Return [X, Y] of the center of cell containing provided text 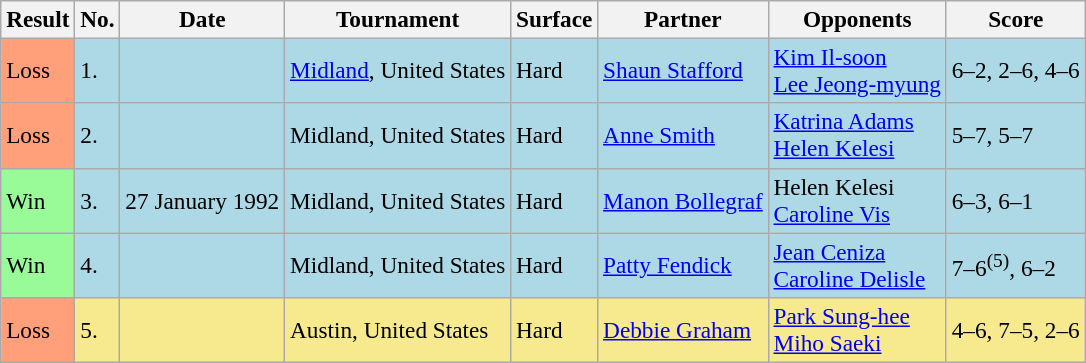
6–2, 2–6, 4–6 [1016, 70]
5. [98, 330]
Manon Bollegraf [683, 200]
Shaun Stafford [683, 70]
Tournament [398, 19]
Jean Ceniza Caroline Delisle [857, 264]
Helen Kelesi Caroline Vis [857, 200]
6–3, 6–1 [1016, 200]
3. [98, 200]
Austin, United States [398, 330]
Debbie Graham [683, 330]
2. [98, 136]
Park Sung-hee Miho Saeki [857, 330]
Kim Il-soon Lee Jeong-myung [857, 70]
7–6(5), 6–2 [1016, 264]
4–6, 7–5, 2–6 [1016, 330]
Date [202, 19]
Katrina Adams Helen Kelesi [857, 136]
Opponents [857, 19]
4. [98, 264]
Surface [554, 19]
Anne Smith [683, 136]
27 January 1992 [202, 200]
No. [98, 19]
Result [38, 19]
5–7, 5–7 [1016, 136]
Score [1016, 19]
1. [98, 70]
Patty Fendick [683, 264]
Partner [683, 19]
